Output the [x, y] coordinate of the center of the cell containing the given text.  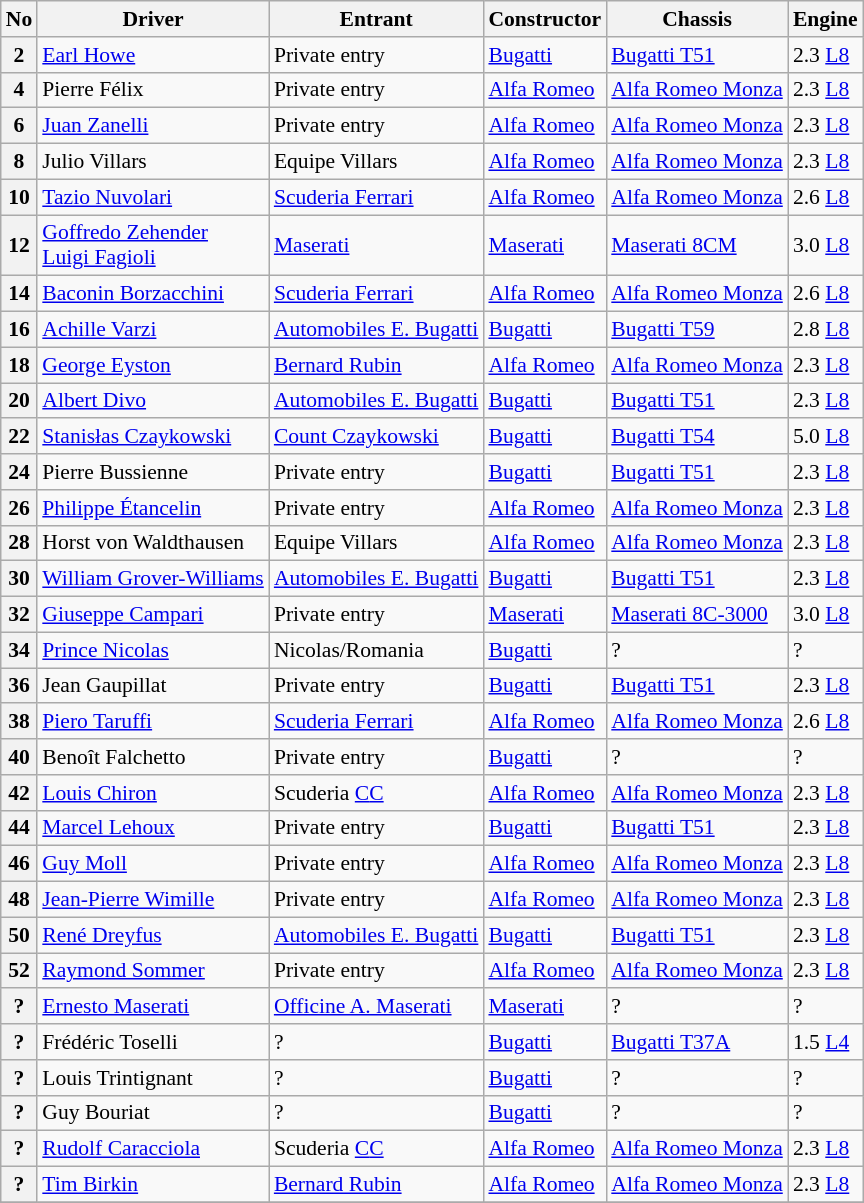
Entrant [376, 19]
Tazio Nuvolari [153, 197]
William Grover-Williams [153, 579]
4 [20, 90]
Achille Varzi [153, 330]
42 [20, 793]
Frédéric Toselli [153, 1042]
Nicolas/Romania [376, 650]
Driver [153, 19]
5.0 L8 [826, 437]
32 [20, 615]
Pierre Félix [153, 90]
Horst von Waldthausen [153, 543]
Bugatti T59 [697, 330]
Jean-Pierre Wimille [153, 900]
16 [20, 330]
No [20, 19]
48 [20, 900]
Constructor [544, 19]
50 [20, 935]
Ernesto Maserati [153, 1007]
36 [20, 686]
Officine A. Maserati [376, 1007]
8 [20, 162]
34 [20, 650]
Guy Bouriat [153, 1113]
George Eyston [153, 365]
Earl Howe [153, 55]
40 [20, 757]
10 [20, 197]
Tim Birkin [153, 1185]
Giuseppe Campari [153, 615]
38 [20, 722]
Pierre Bussienne [153, 472]
Goffredo Zehender Luigi Fagioli [153, 246]
18 [20, 365]
44 [20, 828]
Maserati 8CM [697, 246]
Benoît Falchetto [153, 757]
24 [20, 472]
Stanisłas Czaykowski [153, 437]
46 [20, 864]
Louis Chiron [153, 793]
Julio Villars [153, 162]
30 [20, 579]
Raymond Sommer [153, 971]
Guy Moll [153, 864]
Baconin Borzacchini [153, 294]
Juan Zanelli [153, 126]
Albert Divo [153, 401]
Maserati 8C-3000 [697, 615]
Engine [826, 19]
Bugatti T54 [697, 437]
14 [20, 294]
26 [20, 508]
12 [20, 246]
1.5 L4 [826, 1042]
Marcel Lehoux [153, 828]
Bugatti T37A [697, 1042]
2 [20, 55]
Rudolf Caracciola [153, 1149]
Louis Trintignant [153, 1078]
20 [20, 401]
René Dreyfus [153, 935]
Prince Nicolas [153, 650]
Philippe Étancelin [153, 508]
52 [20, 971]
6 [20, 126]
2.8 L8 [826, 330]
Piero Taruffi [153, 722]
28 [20, 543]
Count Czaykowski [376, 437]
22 [20, 437]
Jean Gaupillat [153, 686]
Chassis [697, 19]
